From the cell containing the given text, extract its center point as [x, y] coordinate. 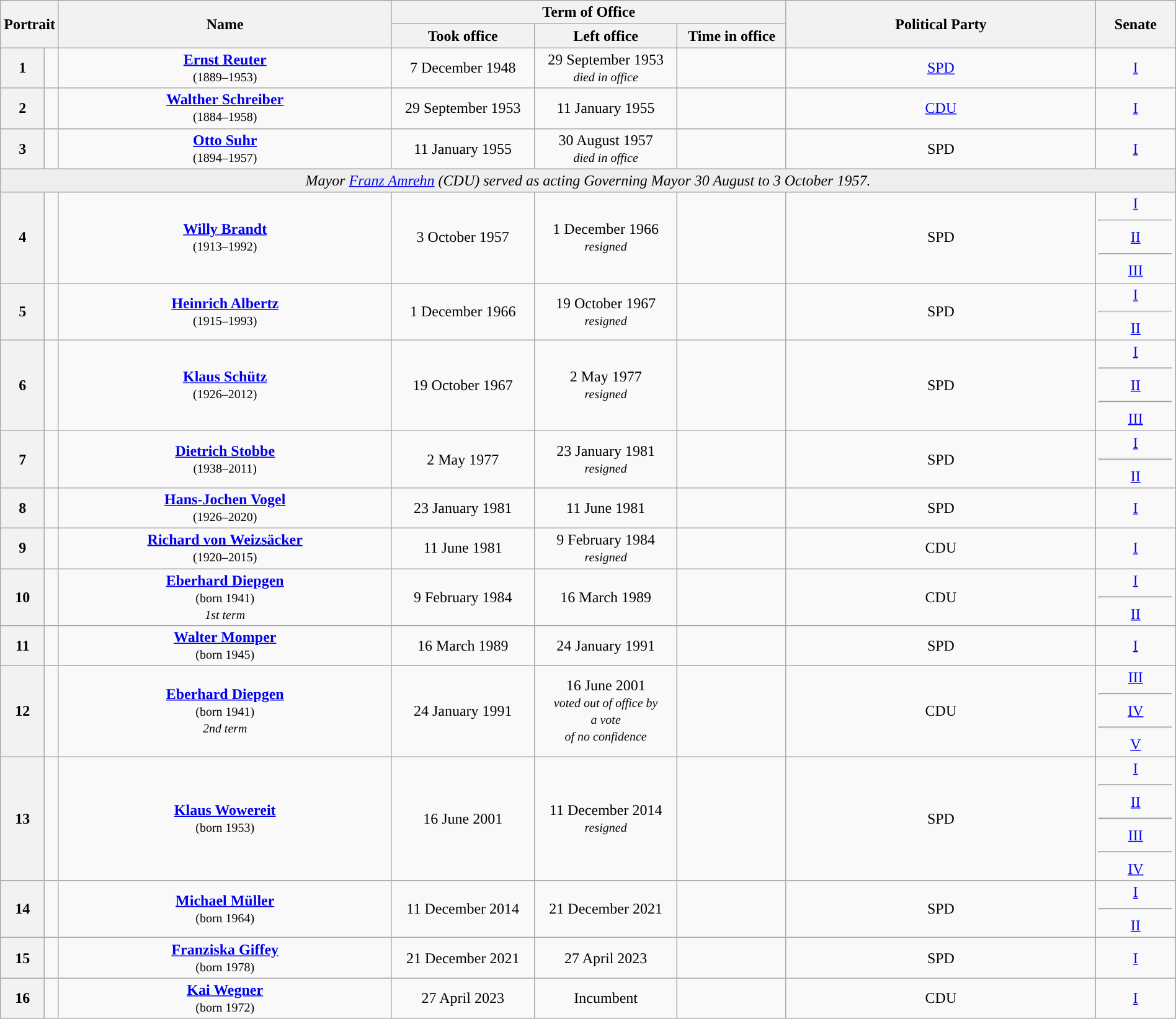
9 February 1984 [463, 597]
23 January 1981 [463, 507]
19 October 1967resigned [605, 311]
Name [225, 24]
9 February 1984resigned [605, 548]
Walther Schreiber(1884–1958) [225, 108]
7 December 1948 [463, 68]
10 [22, 597]
13 [22, 819]
Dietrich Stobbe(1938–2011) [225, 459]
19 October 1967 [463, 385]
Hans-Jochen Vogel(1926–2020) [225, 507]
14 [22, 909]
Franziska Giffey(born 1978) [225, 958]
12 [22, 711]
Time in office [732, 36]
Michael Müller(born 1964) [225, 909]
1 December 1966 [463, 311]
Ernst Reuter(1889–1953) [225, 68]
23 January 1981resigned [605, 459]
IIIIIIIV [1135, 819]
15 [22, 958]
4 [22, 238]
Mayor Franz Amrehn (CDU) served as acting Governing Mayor 30 August to 3 October 1957. [588, 180]
Eberhard Diepgen(born 1941)1st term [225, 597]
Term of Office [589, 12]
16 June 2001voted out of office bya voteof no confidence [605, 711]
11 December 2014 [463, 909]
2 [22, 108]
Walter Momper(born 1945) [225, 646]
29 September 1953died in office [605, 68]
16 June 2001 [463, 819]
Richard von Weizsäcker(1920–2015) [225, 548]
Klaus Schütz(1926–2012) [225, 385]
8 [22, 507]
Klaus Wowereit(born 1953) [225, 819]
2 May 1977 [463, 459]
Eberhard Diepgen(born 1941)2nd term [225, 711]
3 [22, 149]
5 [22, 311]
Otto Suhr(1894–1957) [225, 149]
29 September 1953 [463, 108]
11 [22, 646]
Left office [605, 36]
Willy Brandt(1913–1992) [225, 238]
Took office [463, 36]
IIIIVV [1135, 711]
6 [22, 385]
2 May 1977resigned [605, 385]
30 August 1957died in office [605, 149]
7 [22, 459]
16 [22, 999]
Heinrich Albertz(1915–1993) [225, 311]
Senate [1135, 24]
9 [22, 548]
11 December 2014resigned [605, 819]
1 December 1966resigned [605, 238]
1 [22, 68]
Portrait [30, 24]
Incumbent [605, 999]
Kai Wegner(born 1972) [225, 999]
Political Party [940, 24]
3 October 1957 [463, 238]
